From the cell containing the given text, extract its center point as [x, y] coordinate. 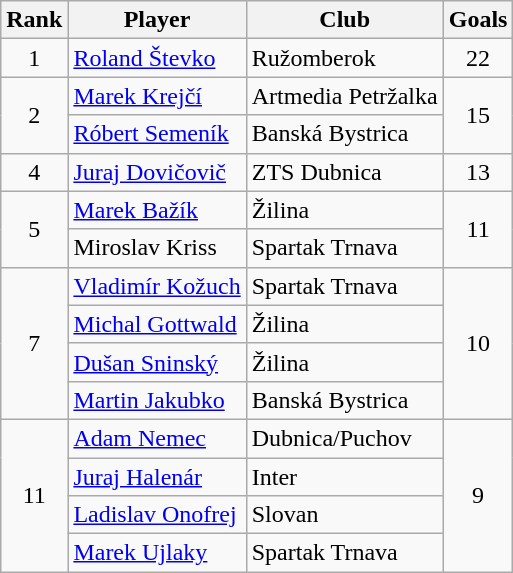
ZTS Dubnica [344, 172]
Juraj Dovičovič [157, 172]
22 [478, 58]
Martin Jakubko [157, 400]
5 [34, 229]
2 [34, 115]
Slovan [344, 515]
Ladislav Onofrej [157, 515]
Player [157, 20]
Inter [344, 477]
Marek Krejčí [157, 96]
Club [344, 20]
15 [478, 115]
Roland Števko [157, 58]
10 [478, 343]
Marek Bažík [157, 210]
Rank [34, 20]
Dušan Sninský [157, 362]
Vladimír Kožuch [157, 286]
Ružomberok [344, 58]
9 [478, 495]
Adam Nemec [157, 438]
Miroslav Kriss [157, 248]
Goals [478, 20]
Michal Gottwald [157, 324]
4 [34, 172]
Artmedia Petržalka [344, 96]
13 [478, 172]
Juraj Halenár [157, 477]
7 [34, 343]
Dubnica/Puchov [344, 438]
1 [34, 58]
Róbert Semeník [157, 134]
Marek Ujlaky [157, 553]
